Search for the cell housing the specified text and yield its [X, Y] center coordinate. 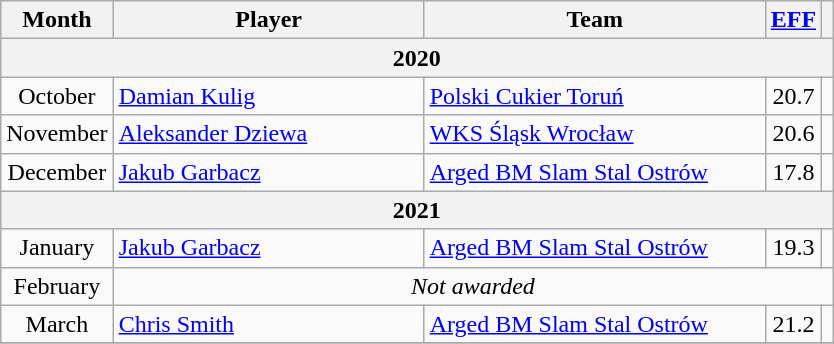
21.2 [793, 324]
EFF [793, 20]
2021 [417, 210]
December [57, 172]
March [57, 324]
20.7 [793, 96]
Player [268, 20]
Not awarded [473, 286]
October [57, 96]
20.6 [793, 134]
Team [594, 20]
Chris Smith [268, 324]
November [57, 134]
Aleksander Dziewa [268, 134]
2020 [417, 58]
19.3 [793, 248]
Damian Kulig [268, 96]
February [57, 286]
January [57, 248]
Polski Cukier Toruń [594, 96]
WKS Śląsk Wrocław [594, 134]
17.8 [793, 172]
Month [57, 20]
